Find where the given text appears and provide that cell's center as (X, Y) coordinate. 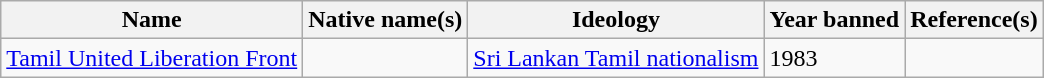
Year banned (834, 20)
Ideology (616, 20)
Native name(s) (386, 20)
1983 (834, 58)
Reference(s) (974, 20)
Name (152, 20)
Tamil United Liberation Front (152, 58)
Sri Lankan Tamil nationalism (616, 58)
